Capture the cell that displays the provided text and extract its [x, y] central coordinate. 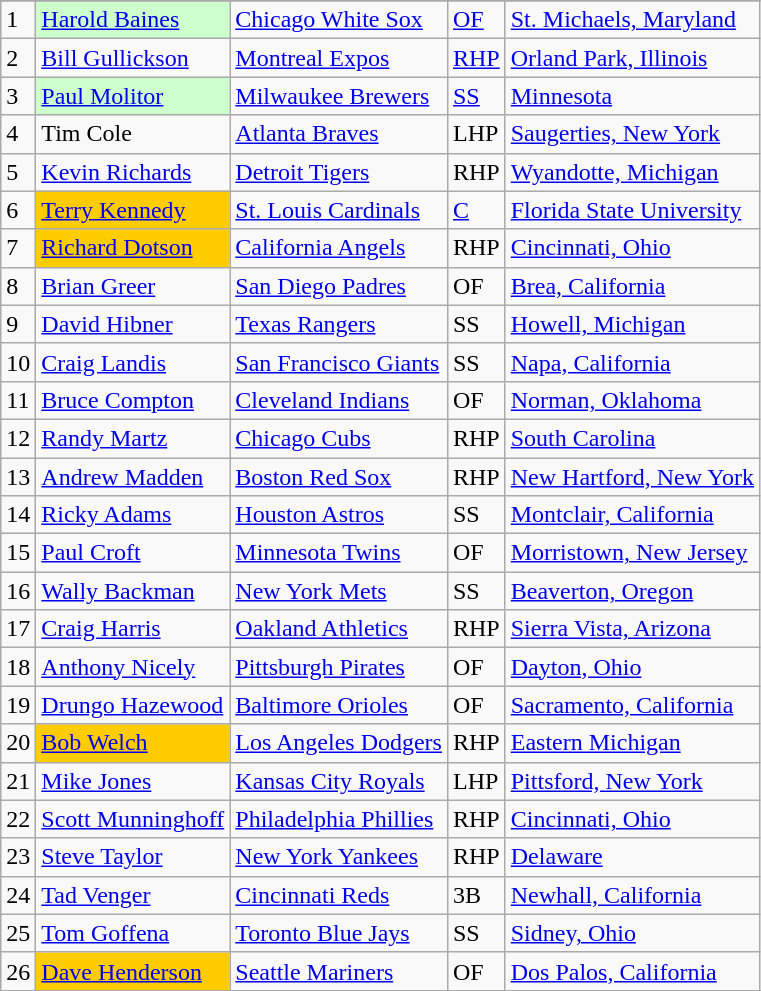
Cincinnati Reds [339, 895]
Paul Croft [133, 553]
New York Mets [339, 591]
Texas Rangers [339, 324]
Pittsford, New York [632, 781]
St. Louis Cardinals [339, 210]
3 [18, 96]
Minnesota Twins [339, 553]
22 [18, 819]
Newhall, California [632, 895]
23 [18, 857]
24 [18, 895]
Bob Welch [133, 743]
Philadelphia Phillies [339, 819]
Richard Dotson [133, 248]
Tom Goffena [133, 933]
Terry Kennedy [133, 210]
Florida State University [632, 210]
Saugerties, New York [632, 134]
3B [476, 895]
20 [18, 743]
Boston Red Sox [339, 477]
Howell, Michigan [632, 324]
Oakland Athletics [339, 629]
Dos Palos, California [632, 971]
Scott Munninghoff [133, 819]
Minnesota [632, 96]
18 [18, 667]
Randy Martz [133, 438]
Milwaukee Brewers [339, 96]
Andrew Madden [133, 477]
2 [18, 58]
Craig Harris [133, 629]
21 [18, 781]
Montreal Expos [339, 58]
Pittsburgh Pirates [339, 667]
11 [18, 400]
5 [18, 172]
15 [18, 553]
Brian Greer [133, 286]
New York Yankees [339, 857]
Chicago White Sox [339, 20]
Brea, California [632, 286]
1 [18, 20]
New Hartford, New York [632, 477]
Atlanta Braves [339, 134]
Napa, California [632, 362]
Los Angeles Dodgers [339, 743]
Cleveland Indians [339, 400]
C [476, 210]
Craig Landis [133, 362]
Harold Baines [133, 20]
South Carolina [632, 438]
Bruce Compton [133, 400]
Dave Henderson [133, 971]
Seattle Mariners [339, 971]
Wyandotte, Michigan [632, 172]
13 [18, 477]
David Hibner [133, 324]
8 [18, 286]
9 [18, 324]
Morristown, New Jersey [632, 553]
Detroit Tigers [339, 172]
Drungo Hazewood [133, 705]
Paul Molitor [133, 96]
Bill Gullickson [133, 58]
Dayton, Ohio [632, 667]
Sacramento, California [632, 705]
Anthony Nicely [133, 667]
12 [18, 438]
Orland Park, Illinois [632, 58]
Sidney, Ohio [632, 933]
Montclair, California [632, 515]
California Angels [339, 248]
10 [18, 362]
26 [18, 971]
16 [18, 591]
Eastern Michigan [632, 743]
Tim Cole [133, 134]
San Diego Padres [339, 286]
Ricky Adams [133, 515]
Delaware [632, 857]
San Francisco Giants [339, 362]
Wally Backman [133, 591]
Kansas City Royals [339, 781]
Baltimore Orioles [339, 705]
Beaverton, Oregon [632, 591]
6 [18, 210]
4 [18, 134]
Steve Taylor [133, 857]
Kevin Richards [133, 172]
14 [18, 515]
7 [18, 248]
St. Michaels, Maryland [632, 20]
Houston Astros [339, 515]
Mike Jones [133, 781]
17 [18, 629]
Sierra Vista, Arizona [632, 629]
19 [18, 705]
Toronto Blue Jays [339, 933]
Chicago Cubs [339, 438]
25 [18, 933]
Tad Venger [133, 895]
Norman, Oklahoma [632, 400]
